Scan for the cell matching the given text and deliver its [x, y] coordinate at center. 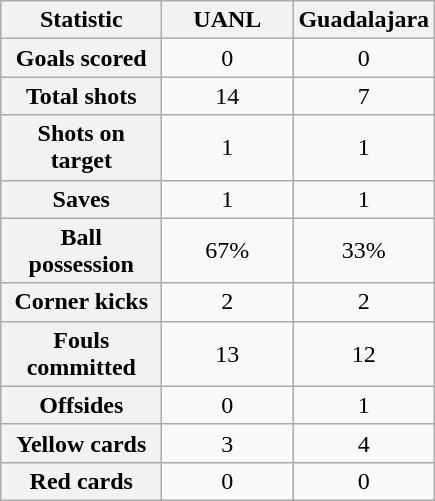
Saves [82, 199]
67% [228, 250]
Yellow cards [82, 443]
Corner kicks [82, 302]
7 [364, 96]
Goals scored [82, 58]
Total shots [82, 96]
12 [364, 354]
Ball possession [82, 250]
Statistic [82, 20]
Offsides [82, 405]
Guadalajara [364, 20]
4 [364, 443]
14 [228, 96]
33% [364, 250]
UANL [228, 20]
Red cards [82, 481]
3 [228, 443]
13 [228, 354]
Fouls committed [82, 354]
Shots on target [82, 148]
